Locate the cell with the specified text and output its [x, y] center coordinate. 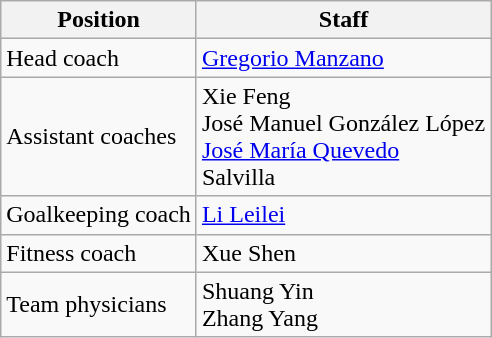
Goalkeeping coach [99, 215]
Xue Shen [343, 253]
Shuang Yin Zhang Yang [343, 304]
Li Leilei [343, 215]
Position [99, 20]
Head coach [99, 58]
Gregorio Manzano [343, 58]
Staff [343, 20]
Assistant coaches [99, 136]
Xie Feng José Manuel González López José María Quevedo Salvilla [343, 136]
Team physicians [99, 304]
Fitness coach [99, 253]
